Determine the [X, Y] coordinate at the center of the cell enclosing the given text.  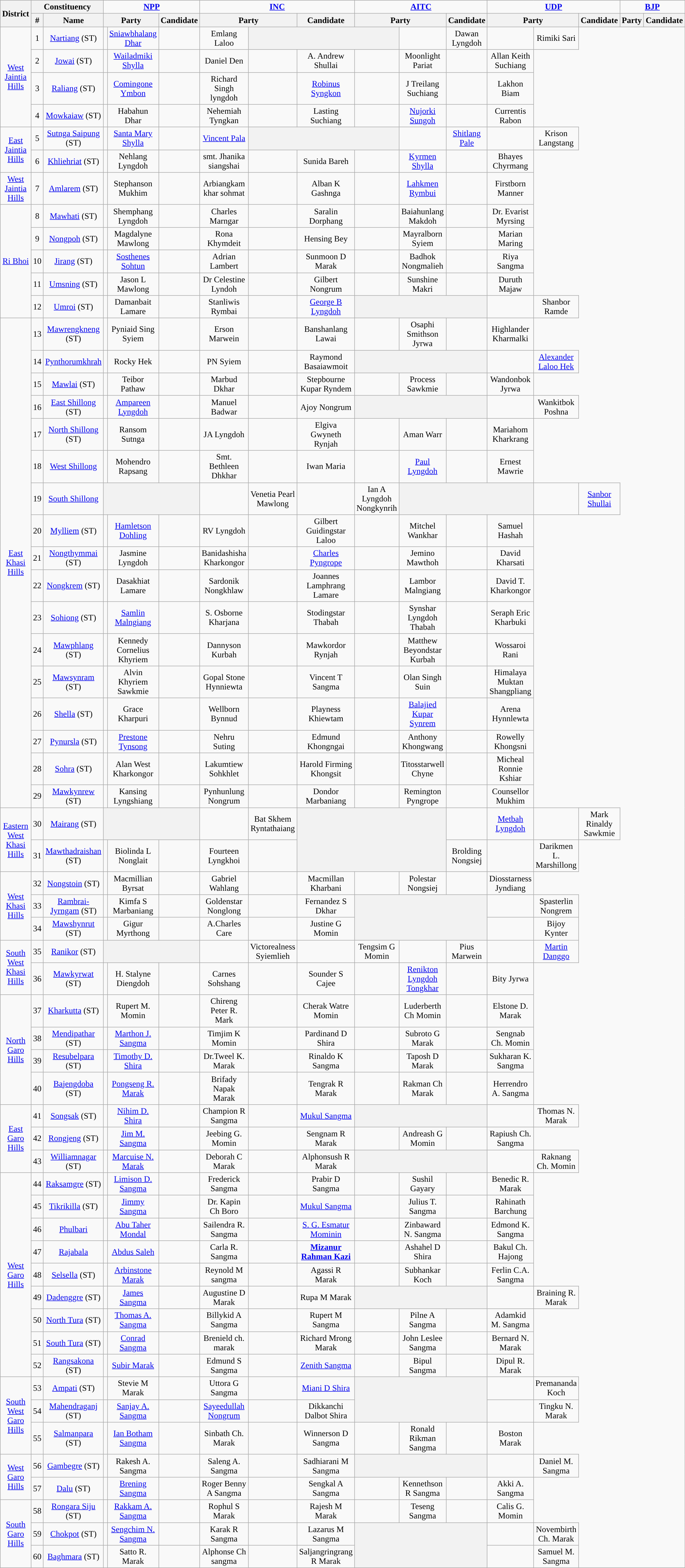
Rajesh M Marak [326, 1511]
Subhankar Koch [423, 1275]
31 [37, 856]
Rimiki Sari [556, 38]
35 [37, 951]
Uttora G Sangma [224, 1388]
Himalaya Muktan Shangpliang [510, 682]
Sniawbhalang Dhar [133, 38]
24 [37, 650]
Sukharan K. Sangma [510, 1061]
50 [37, 1320]
Reynold M sangma [224, 1275]
Ian A Lyngdoh Nongkynrih [377, 499]
34 [37, 929]
Sardonik Nongkhlaw [224, 585]
J Treilang Suchiang [423, 88]
Raksamgre (ST) [73, 1184]
Bhayes Chyrmang [510, 161]
Venetia Pearl Mawlong [273, 499]
David Kharsati [510, 558]
Alvin Khyriem Sawkmie [133, 682]
Balajied Kupar Synrem [423, 714]
South West Khasi Hills [16, 967]
30 [37, 824]
Timjim K Momin [224, 1038]
Pius Marwein [467, 951]
Tikrikilla (ST) [73, 1207]
6 [37, 161]
S. Osborne Kharjana [224, 618]
Braining R. Marak [556, 1297]
A.Charles Care [224, 929]
Kansing Lyngshiang [133, 796]
Micheal Ronnie Kshiar [510, 769]
Kennedy Cornelius Khyriem [133, 650]
Karak R Sangma [224, 1534]
Nartiang (ST) [73, 38]
Ransom Sutnga [133, 434]
PN Syiem [224, 361]
Rupert M Sangma [326, 1320]
Elstone D. Marak [510, 1011]
Mahendraganj (ST) [73, 1411]
Banshanlang Lawai [326, 334]
Smt. Bethleen Dhkhar [224, 466]
Stevie M Marak [133, 1388]
Gilbert Guidingstar Laloo [326, 531]
14 [37, 361]
Pyniaid Sing Syiem [133, 334]
Mairang (ST) [73, 824]
Titosstarwell Chyne [423, 769]
Rahinath Barchung [510, 1207]
51 [37, 1343]
44 [37, 1184]
Remington Pyngrope [423, 796]
Stephanson Mukhim [133, 188]
Justine G Momin [326, 929]
23 [37, 618]
Sayeedullah Nongrum [224, 1411]
Jason L Mawlong [133, 284]
Mylliem (ST) [73, 531]
Marian Maring [510, 239]
Raliang (ST) [73, 88]
Timothy D. Shira [133, 1061]
North Garo Hills [16, 1050]
59 [37, 1534]
Olan Singh Suin [423, 682]
57 [37, 1488]
Rongara Siju (ST) [73, 1511]
Sunshine Makri [423, 284]
Arbinstone Marak [133, 1275]
Saleng A. Sangma [224, 1465]
West Khasi Hills [16, 906]
Goldenstar Nonglong [224, 906]
Champion R Sangma [224, 1116]
South West Garo Hills [16, 1416]
Samlin Malngiang [133, 618]
# [37, 20]
Mendipathar (ST) [73, 1038]
Chokpot (ST) [73, 1534]
Grace Kharpuri [133, 714]
Mayralborn Syiem [423, 239]
Wankitbok Poshna [556, 407]
Umroi (ST) [73, 307]
Erson Marwein [224, 334]
Pynthorumkhrah [73, 361]
Sunmoon D Marak [326, 261]
Sohra (ST) [73, 769]
Firstborn Manner [510, 188]
Dasakhiat Lamare [133, 585]
Zenith Sangma [326, 1366]
Tengsim G Momin [377, 951]
Raknang Ch. Momin [556, 1161]
Lahkmen Rymbui [423, 188]
Arbiangkam khar sohmat [224, 188]
East Garo Hills [16, 1138]
Joannes Lamphrang Lamare [326, 585]
12 [37, 307]
32 [37, 883]
Matthew Beyondstar Kurbah [423, 650]
Sanjay A. Sangma [133, 1411]
Rongjeng (ST) [73, 1138]
Wailadmiki Shylla [133, 61]
Eastern West Khasi Hills [16, 840]
Marbud Dkhar [224, 384]
Alphonse Ch sangma [224, 1557]
Iwan Maria [326, 466]
H. Stalyne Diengdoh [133, 979]
Bipul Sangma [423, 1366]
Nehlang Lyngdoh [133, 161]
Lakhon Biam [510, 88]
Pardinand D Shira [326, 1038]
49 [37, 1297]
Rakkam A. Sangma [133, 1511]
Mawkordor Rynjah [326, 650]
Teibor Pathaw [133, 384]
Pongseng R. Marak [133, 1088]
Mowkaiaw (ST) [73, 116]
Fourteen Lyngkhoi [224, 856]
Marthon J. Sangma [133, 1038]
Mawsynram (ST) [73, 682]
Biolinda L Nonglait [133, 856]
60 [37, 1557]
Darikmen L. Marshillong [556, 856]
Ranikor (ST) [73, 951]
Brifady Napak Marak [224, 1088]
Comingone Ymbon [133, 88]
46 [37, 1230]
22 [37, 585]
Daniel M. Sangma [556, 1465]
Dawan Lyngdoh [467, 38]
Robinus Syngkon [326, 88]
Cherak Watre Momin [326, 1011]
Mitchel Wankhar [423, 531]
Emlang Laloo [224, 38]
4 [37, 116]
Herrendro A. Sangma [510, 1088]
Stodingstar Thabah [326, 618]
Edmund S Sangma [224, 1366]
Stanliwis Rymbai [224, 307]
INC [277, 7]
Mawkyrwat (ST) [73, 979]
East Khasi Hills [16, 563]
Sounder S Cajee [326, 979]
Rakesh A. Sangma [133, 1465]
Baiahunlang Makdoh [423, 216]
JA Lyngdoh [224, 434]
Mawthadraishan (ST) [73, 856]
Mark Rinaldy Sawkmie [600, 824]
11 [37, 284]
Bernard N. Marak [510, 1343]
A. Andrew Shullai [326, 61]
Jowai (ST) [73, 61]
S. G. Esmatur Mominin [326, 1230]
East Jaintia Hills [16, 150]
Dr. Evarist Myrsing [510, 216]
Baghmara (ST) [73, 1557]
28 [37, 769]
13 [37, 334]
Arena Hynnlewta [510, 714]
Riya Sangma [510, 261]
Charles Marngar [224, 216]
South Shillong [73, 499]
Edmund Khongngai [326, 741]
27 [37, 741]
Highlander Kharmalki [510, 334]
Brenield ch. marak [224, 1343]
52 [37, 1366]
Charles Pyngrope [326, 558]
Rupa M Marak [326, 1297]
Sanbor Shullai [600, 499]
Ian Botham Sangma [133, 1438]
Saralin Dorphang [326, 216]
Mawkynrew (ST) [73, 796]
RV Lyngdoh [224, 531]
Diosstarness Jyndiang [510, 883]
Kharkutta (ST) [73, 1011]
Rangsakona (ST) [73, 1366]
Dannyson Kurbah [224, 650]
George B Lyngdoh [326, 307]
Osaphi Smithson Jyrwa [423, 334]
Samuel Hashah [510, 531]
Dikkanchi Dalbot Shira [326, 1411]
Shella (ST) [73, 714]
Shanbor Ramde [556, 307]
Process Sawkmie [423, 384]
Sengnab Ch. Momin [510, 1038]
Pilne A Sangma [423, 1320]
Richard Singh lyngdoh [224, 88]
Boston Marak [510, 1438]
20 [37, 531]
Rona Khymdeit [224, 239]
Sushil Gayary [423, 1184]
Sosthenes Sohtun [133, 261]
Chireng Peter R. Mark [224, 1011]
Edmond K. Sangma [510, 1230]
Dr. Kapin Ch Boro [224, 1207]
Carnes Sohshang [224, 979]
Shemphang Lyngdoh [133, 216]
Sinbath Ch. Marak [224, 1438]
Alban K Gashnga [326, 188]
58 [37, 1511]
Pynursla (ST) [73, 741]
Lazarus M Sangma [326, 1534]
Bity Jyrwa [510, 979]
Ashahel D Shira [423, 1252]
Mizanur Rahman Kazi [326, 1252]
Amlarem (ST) [73, 188]
smt. Jhanika siangshai [224, 161]
Seraph Eric Kharbuki [510, 618]
Ri Bhoi [16, 261]
Mawphlang (ST) [73, 650]
Andreash G Momin [423, 1138]
26 [37, 714]
Nehemiah Tyngkan [224, 116]
Rinaldo K Sangma [326, 1061]
21 [37, 558]
Benedic R. Marak [510, 1184]
Dalu (ST) [73, 1488]
North Shillong (ST) [73, 434]
Paul Lyngdoh [423, 466]
Resubelpara (ST) [73, 1061]
Umsning (ST) [73, 284]
Sutnga Saipung (ST) [73, 138]
Augustine D Marak [224, 1297]
District [16, 14]
Gabriel Wahlang [224, 883]
Synshar Lyngdoh Thabah [423, 618]
Sengkal A Sangma [326, 1488]
Sengchim N. Sangma [133, 1534]
Alan West Kharkongor [133, 769]
Rupert M. Momin [133, 1011]
2 [37, 61]
Calis G. Momin [510, 1511]
Wellborn Bynnud [224, 714]
BJP [652, 7]
West Shillong [73, 466]
Deborah C Marak [224, 1161]
Mawhati (ST) [73, 216]
Manuel Badwar [224, 407]
Julius T. Sangma [423, 1207]
Limison D. Sangma [133, 1184]
Krison Langstang [556, 138]
Vincent T Sangma [326, 682]
Moonlight Pariat [423, 61]
47 [37, 1252]
Mawshynrut (ST) [73, 929]
Raymond Basaiawmoit [326, 361]
Nongkrem (ST) [73, 585]
Thomas A. Sangma [133, 1320]
Sadhiarani M Sangma [326, 1465]
Carla R. Sangma [224, 1252]
Nongthymmai (ST) [73, 558]
42 [37, 1138]
Abdus Saleh [133, 1252]
Victorealness Syiemlieh [273, 951]
Dondor Marbaniang [326, 796]
Sengnam R Marak [326, 1138]
Taposh D Marak [423, 1061]
Kyrmen Shylla [423, 161]
Ernest Mawrie [510, 466]
Mawrengkneng (ST) [73, 334]
Gopal Stone Hynniewta [224, 682]
Macmillan Kharbani [326, 883]
Renikton Lyngdoh Tongkhar [423, 979]
NPP [152, 7]
Counsellor Mukhim [510, 796]
Harold Firming Khongsit [326, 769]
Rambrai-Jyrngam (ST) [73, 906]
54 [37, 1411]
Adamkid M. Sangma [510, 1320]
Bijoy Kynter [556, 929]
Martin Danggo [556, 951]
39 [37, 1061]
Khliehriat (ST) [73, 161]
Lambor Malngiang [423, 585]
Nihim D. Shira [133, 1116]
Luderberth Ch Momin [423, 1011]
Jasmine Lyngdoh [133, 558]
40 [37, 1088]
Marcuise N. Marak [133, 1161]
Elgiva Gwyneth Rynjah [326, 434]
Ampareen Lyngdoh [133, 407]
Brening Sangma [133, 1488]
Abu Taher Mondal [133, 1230]
Songsak (ST) [73, 1116]
Hensing Bey [326, 239]
Samuel M. Sangma [556, 1557]
Vincent Pala [224, 138]
29 [37, 796]
Ampati (ST) [73, 1388]
Name [73, 20]
Rapiush Ch. Sangma [510, 1138]
Damanbait Lamare [133, 307]
Rajabala [73, 1252]
10 [37, 261]
Currentis Rabon [510, 116]
Sailendra R. Sangma [224, 1230]
Santa Mary Shylla [133, 138]
UDP [553, 7]
Habahun Dhar [133, 116]
53 [37, 1388]
Jimmy Sangma [133, 1207]
Zinbaward N. Sangma [423, 1230]
Thomas N. Marak [556, 1116]
Constituency [67, 7]
16 [37, 407]
Tingku N. Marak [556, 1411]
James Sangma [133, 1297]
33 [37, 906]
Duruth Majaw [510, 284]
38 [37, 1038]
Magdalyne Mawlong [133, 239]
25 [37, 682]
17 [37, 434]
18 [37, 466]
36 [37, 979]
Nujorki Sungoh [423, 116]
Ajoy Nongrum [326, 407]
Winnerson D Sangma [326, 1438]
Alexander Laloo Hek [556, 361]
Rakman Ch Marak [423, 1088]
55 [37, 1438]
Rocky Hek [133, 361]
Pynhunlung Nongrum [224, 796]
Wandonbok Jyrwa [510, 384]
Stepbourne Kupar Ryndem [326, 384]
Teseng Sangma [423, 1511]
John Leslee Sangma [423, 1343]
Phulbari [73, 1230]
Rowelly Khongsni [510, 741]
45 [37, 1207]
East Shillong (ST) [73, 407]
Wossaroi Rani [510, 650]
Daniel Den [224, 61]
Nehru Suting [224, 741]
Prestone Tynsong [133, 741]
Dr.Tweel K. Marak [224, 1061]
Kennethson R Sangma [423, 1488]
Richard Mrong Marak [326, 1343]
9 [37, 239]
Mawlai (ST) [73, 384]
Nongstoin (ST) [73, 883]
Roger Benny A Sangma [224, 1488]
David T. Kharkongor [510, 585]
37 [37, 1011]
Salmanpara (ST) [73, 1438]
Spasterlin Nongrem [556, 906]
Prabir D Sangma [326, 1184]
Allan Keith Suchiang [510, 61]
Dipul R. Marak [510, 1366]
Dr Celestine Lyndoh [224, 284]
Rophul S Marak [224, 1511]
Agassi R Marak [326, 1275]
Nongpoh (ST) [73, 239]
Sohiong (ST) [73, 618]
7 [37, 188]
Subir Marak [133, 1366]
Bajengdoba (ST) [73, 1088]
Lasting Suchiang [326, 116]
15 [37, 384]
Gigur Myrthong [133, 929]
1 [37, 38]
Alphonsush R Marak [326, 1161]
Adrian Lambert [224, 261]
Jim M. Sangma [133, 1138]
41 [37, 1116]
Mohendro Rapsang [133, 466]
Metbah Lyngdoh [510, 824]
Bakul Ch. Hajong [510, 1252]
Premananda Koch [556, 1388]
Sunida Bareh [326, 161]
Akki A. Sangma [510, 1488]
North Tura (ST) [73, 1320]
Dadenggre (ST) [73, 1297]
Jemino Mawthoh [423, 558]
Miani D Shira [326, 1388]
Kimfa S Marbaniang [133, 906]
Bat Skhem Ryntathaiang [273, 824]
3 [37, 88]
Novembirth Ch. Marak [556, 1534]
Aman Warr [423, 434]
Ferlin C.A. Sangma [510, 1275]
43 [37, 1161]
Selsella (ST) [73, 1275]
48 [37, 1275]
Banidashisha Kharkongor [224, 558]
Shitlang Pale [467, 138]
Badhok Nongmalieh [423, 261]
Billykid A Sangma [224, 1320]
Gilbert Nongrum [326, 284]
Brolding Nongsiej [467, 856]
Playness Khiewtam [326, 714]
19 [37, 499]
Saljangringrang R Marak [326, 1557]
Mariahom Kharkrang [510, 434]
Subroto G Marak [423, 1038]
Conrad Sangma [133, 1343]
AITC [421, 7]
Tengrak R Marak [326, 1088]
Fernandez S Dkhar [326, 906]
Ronald Rikman Sangma [423, 1438]
Satto R. Marak [133, 1557]
8 [37, 216]
Frederick Sangma [224, 1184]
Gambegre (ST) [73, 1465]
5 [37, 138]
Williamnagar (ST) [73, 1161]
56 [37, 1465]
Anthony Khongwang [423, 741]
South Garo Hills [16, 1534]
Hamletson Dohling [133, 531]
Macmillian Byrsat [133, 883]
Lakumtiew Sohkhlet [224, 769]
Jeebing G. Momin [224, 1138]
Polestar Nongsiej [423, 883]
South Tura (ST) [73, 1343]
Jirang (ST) [73, 261]
